Return [X, Y] of the center of cell containing provided text 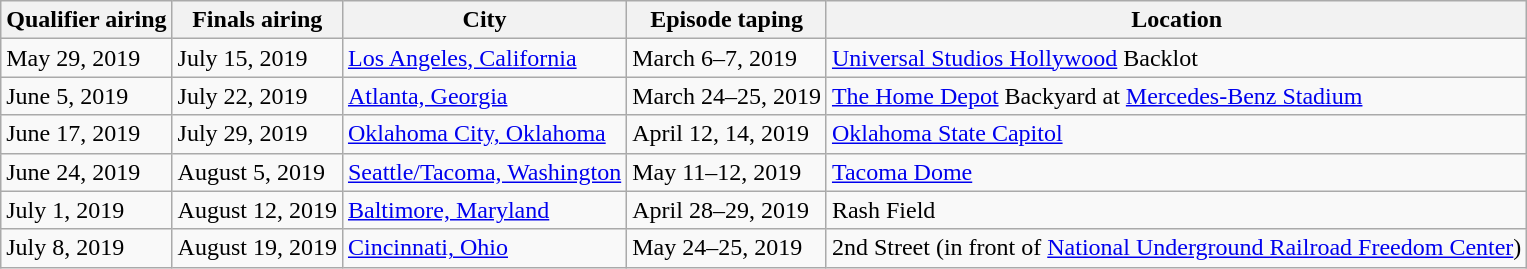
Oklahoma State Capitol [1176, 134]
August 5, 2019 [257, 172]
Baltimore, Maryland [484, 210]
May 29, 2019 [86, 58]
May 24–25, 2019 [727, 248]
August 12, 2019 [257, 210]
Tacoma Dome [1176, 172]
July 8, 2019 [86, 248]
Seattle/Tacoma, Washington [484, 172]
August 19, 2019 [257, 248]
July 22, 2019 [257, 96]
April 12, 14, 2019 [727, 134]
2nd Street (in front of National Underground Railroad Freedom Center) [1176, 248]
May 11–12, 2019 [727, 172]
July 15, 2019 [257, 58]
Qualifier airing [86, 20]
July 1, 2019 [86, 210]
Rash Field [1176, 210]
Los Angeles, California [484, 58]
Location [1176, 20]
March 24–25, 2019 [727, 96]
Oklahoma City, Oklahoma [484, 134]
City [484, 20]
April 28–29, 2019 [727, 210]
June 24, 2019 [86, 172]
June 5, 2019 [86, 96]
Cincinnati, Ohio [484, 248]
Atlanta, Georgia [484, 96]
Universal Studios Hollywood Backlot [1176, 58]
Episode taping [727, 20]
Finals airing [257, 20]
March 6–7, 2019 [727, 58]
The Home Depot Backyard at Mercedes-Benz Stadium [1176, 96]
July 29, 2019 [257, 134]
June 17, 2019 [86, 134]
